Return [x, y] of the center of cell containing provided text 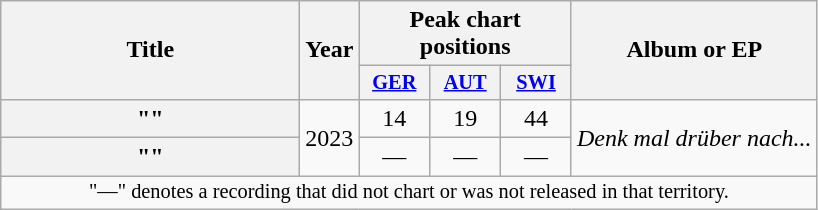
SWI [536, 83]
GER [394, 83]
2023 [330, 137]
14 [394, 118]
Denk mal drüber nach... [694, 137]
19 [466, 118]
Year [330, 50]
Album or EP [694, 50]
Title [150, 50]
"—" denotes a recording that did not chart or was not released in that territory. [409, 193]
44 [536, 118]
AUT [466, 83]
Peak chart positions [466, 34]
